For the text-containing cell, return its midpoint in (X, Y) coordinate format. 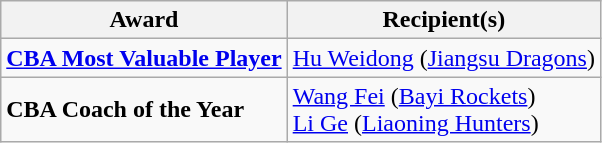
Award (144, 20)
Recipient(s) (444, 20)
CBA Coach of the Year (144, 110)
CBA Most Valuable Player (144, 58)
Hu Weidong (Jiangsu Dragons) (444, 58)
Wang Fei (Bayi Rockets)Li Ge (Liaoning Hunters) (444, 110)
